Locate the cell with the specified text and output its [x, y] center coordinate. 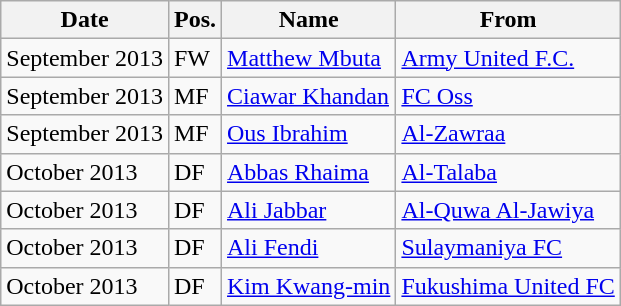
Fukushima United FC [508, 286]
Sulaymaniya FC [508, 248]
Al-Talaba [508, 172]
Ali Jabbar [309, 210]
Al-Zawraa [508, 134]
Kim Kwang-min [309, 286]
Abbas Rhaima [309, 172]
Date [85, 20]
FC Oss [508, 96]
Ali Fendi [309, 248]
From [508, 20]
Army United F.C. [508, 58]
Al-Quwa Al-Jawiya [508, 210]
FW [194, 58]
Ciawar Khandan [309, 96]
Name [309, 20]
Ous Ibrahim [309, 134]
Matthew Mbuta [309, 58]
Pos. [194, 20]
